Return (x, y) of the center of cell containing provided text 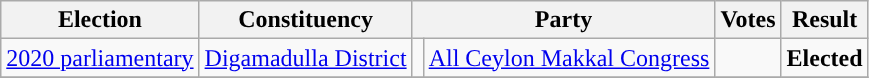
All Ceylon Makkal Congress (569, 58)
2020 parliamentary (100, 58)
Elected (824, 58)
Constituency (306, 20)
Votes (748, 20)
Digamadulla District (306, 58)
Election (100, 20)
Party (564, 20)
Result (824, 20)
